Provide the (X, Y) coordinate of the cell's center where the given text is located.  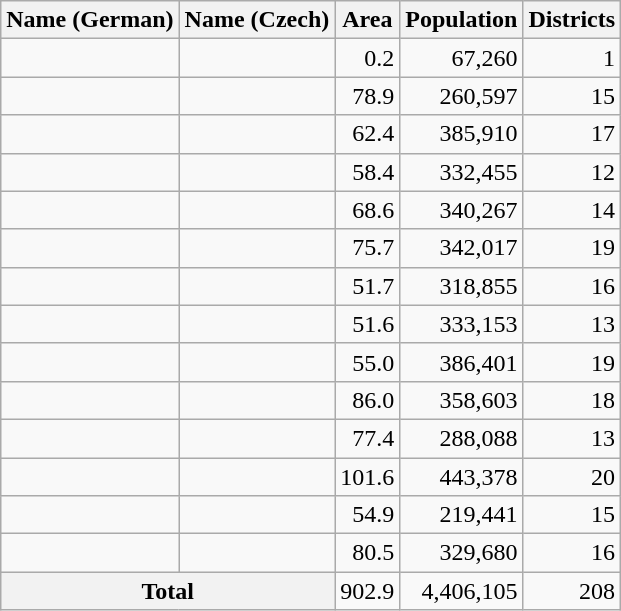
318,855 (462, 286)
58.4 (368, 172)
55.0 (368, 362)
54.9 (368, 515)
78.9 (368, 96)
329,680 (462, 553)
77.4 (368, 438)
219,441 (462, 515)
18 (572, 400)
288,088 (462, 438)
101.6 (368, 477)
1 (572, 58)
12 (572, 172)
385,910 (462, 134)
Area (368, 20)
14 (572, 210)
Population (462, 20)
0.2 (368, 58)
86.0 (368, 400)
20 (572, 477)
902.9 (368, 591)
Name (German) (90, 20)
358,603 (462, 400)
51.6 (368, 324)
17 (572, 134)
75.7 (368, 248)
342,017 (462, 248)
4,406,105 (462, 591)
208 (572, 591)
Name (Czech) (257, 20)
80.5 (368, 553)
443,378 (462, 477)
67,260 (462, 58)
260,597 (462, 96)
68.6 (368, 210)
Total (168, 591)
332,455 (462, 172)
386,401 (462, 362)
333,153 (462, 324)
Districts (572, 20)
340,267 (462, 210)
51.7 (368, 286)
62.4 (368, 134)
